Provide the [x, y] coordinate of the cell's center where the given text is located.  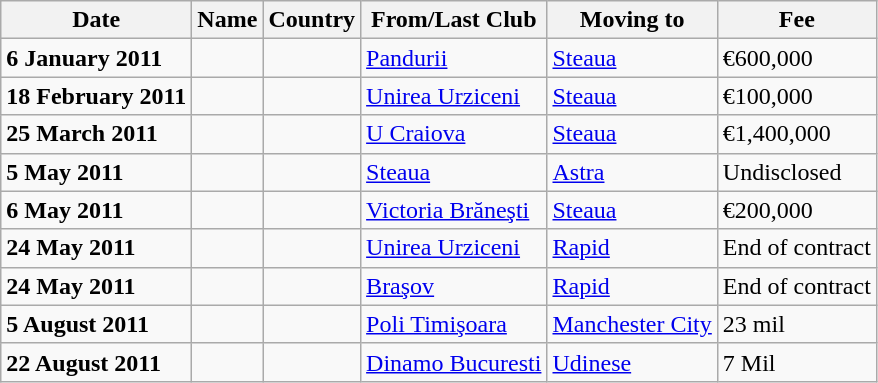
Udinese [632, 362]
23 mil [796, 324]
6 January 2011 [96, 58]
Pandurii [454, 58]
Fee [796, 20]
Country [312, 20]
Astra [632, 172]
€100,000 [796, 96]
€600,000 [796, 58]
18 February 2011 [96, 96]
Moving to [632, 20]
From/Last Club [454, 20]
Braşov [454, 286]
U Craiova [454, 134]
Name [228, 20]
Date [96, 20]
5 May 2011 [96, 172]
€1,400,000 [796, 134]
7 Mil [796, 362]
Dinamo Bucuresti [454, 362]
Victoria Brăneşti [454, 210]
Undisclosed [796, 172]
5 August 2011 [96, 324]
Manchester City [632, 324]
22 August 2011 [96, 362]
Poli Timişoara [454, 324]
€200,000 [796, 210]
25 March 2011 [96, 134]
6 May 2011 [96, 210]
